For the text-containing cell, return its midpoint in [X, Y] coordinate format. 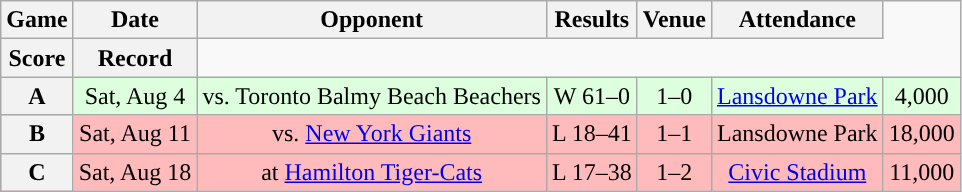
Game [37, 20]
4,000 [922, 96]
Results [592, 20]
1–0 [674, 96]
vs. Toronto Balmy Beach Beachers [372, 96]
11,000 [922, 172]
18,000 [922, 134]
Venue [674, 20]
L 17–38 [592, 172]
1–2 [674, 172]
Sat, Aug 4 [135, 96]
Record [135, 58]
W 61–0 [592, 96]
B [37, 134]
Attendance [797, 20]
Sat, Aug 18 [135, 172]
Date [135, 20]
at Hamilton Tiger-Cats [372, 172]
Sat, Aug 11 [135, 134]
L 18–41 [592, 134]
vs. New York Giants [372, 134]
Civic Stadium [797, 172]
Opponent [372, 20]
A [37, 96]
C [37, 172]
Score [37, 58]
1–1 [674, 134]
